Provide the (X, Y) coordinate of the cell's center where the given text is located.  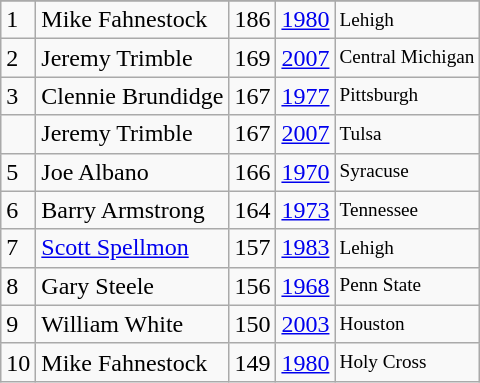
169 (252, 58)
1983 (306, 248)
9 (18, 324)
Tulsa (407, 134)
Holy Cross (407, 362)
10 (18, 362)
2003 (306, 324)
William White (132, 324)
Syracuse (407, 172)
7 (18, 248)
Penn State (407, 286)
Gary Steele (132, 286)
149 (252, 362)
186 (252, 20)
157 (252, 248)
1970 (306, 172)
1977 (306, 96)
5 (18, 172)
Houston (407, 324)
Barry Armstrong (132, 210)
Central Michigan (407, 58)
6 (18, 210)
164 (252, 210)
1 (18, 20)
Joe Albano (132, 172)
Pittsburgh (407, 96)
2 (18, 58)
1973 (306, 210)
3 (18, 96)
Tennessee (407, 210)
150 (252, 324)
166 (252, 172)
Scott Spellmon (132, 248)
1968 (306, 286)
Clennie Brundidge (132, 96)
156 (252, 286)
8 (18, 286)
